Pinpoint the cell where the given text exists, returning its (x, y) midpoint coordinate. 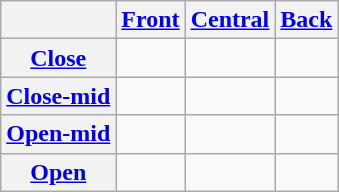
Open-mid (58, 134)
Close-mid (58, 96)
Back (306, 20)
Open (58, 172)
Central (230, 20)
Close (58, 58)
Front (150, 20)
